Provide the (X, Y) coordinate of the cell's center where the given text is located.  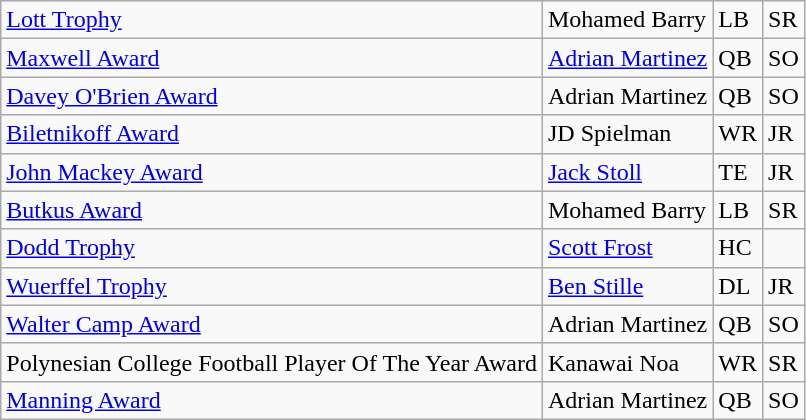
Manning Award (272, 400)
Lott Trophy (272, 20)
Walter Camp Award (272, 324)
DL (738, 286)
HC (738, 248)
Biletnikoff Award (272, 134)
JD Spielman (627, 134)
Dodd Trophy (272, 248)
Butkus Award (272, 210)
Scott Frost (627, 248)
John Mackey Award (272, 172)
Davey O'Brien Award (272, 96)
Jack Stoll (627, 172)
Polynesian College Football Player Of The Year Award (272, 362)
Kanawai Noa (627, 362)
Wuerffel Trophy (272, 286)
TE (738, 172)
Ben Stille (627, 286)
Maxwell Award (272, 58)
